Extract the (X, Y) coordinate from the center of the cell holding the provided text.  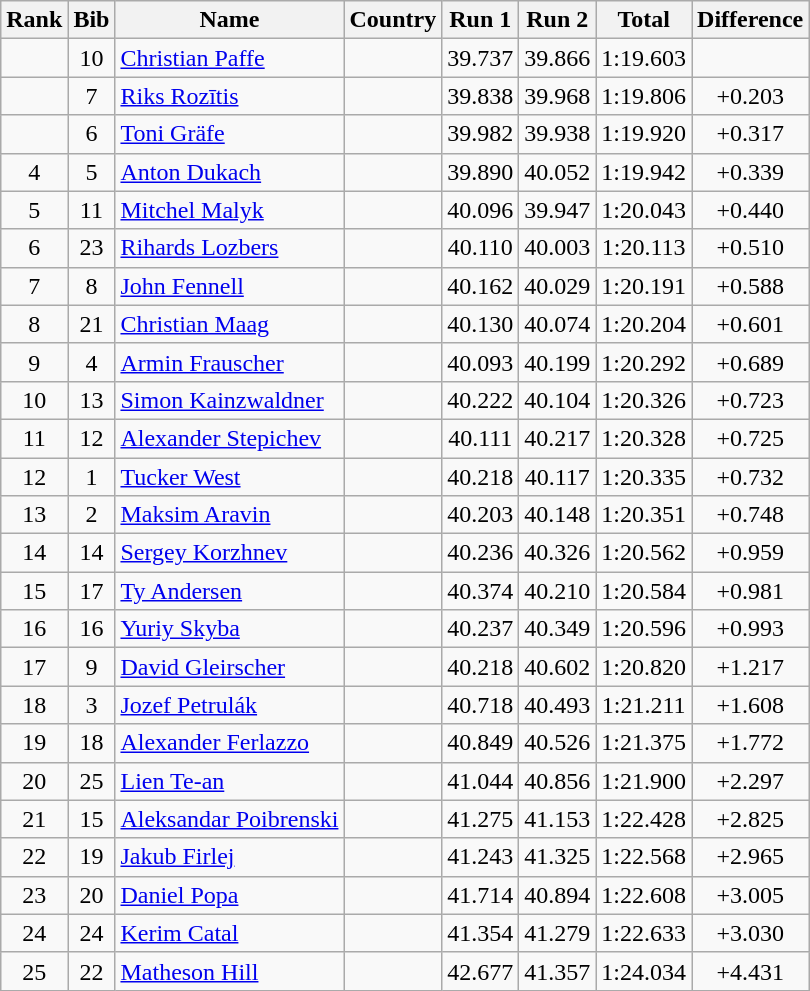
1:20.328 (644, 438)
Difference (750, 20)
1:24.034 (644, 971)
1:20.292 (644, 362)
1:22.608 (644, 895)
40.217 (558, 438)
40.104 (558, 400)
Run 2 (558, 20)
40.894 (558, 895)
41.243 (480, 857)
40.093 (480, 362)
1:20.584 (644, 591)
Country (393, 20)
40.326 (558, 553)
+0.440 (750, 210)
Alexander Stepichev (230, 438)
+0.993 (750, 629)
+1.772 (750, 743)
Total (644, 20)
1:19.603 (644, 58)
1:22.568 (644, 857)
40.203 (480, 515)
41.044 (480, 781)
+3.005 (750, 895)
Jakub Firlej (230, 857)
+0.725 (750, 438)
1:21.211 (644, 705)
40.236 (480, 553)
John Fennell (230, 286)
1:22.633 (644, 933)
Tucker West (230, 477)
39.938 (558, 134)
1:20.335 (644, 477)
Mitchel Malyk (230, 210)
39.838 (480, 96)
40.148 (558, 515)
Maksim Aravin (230, 515)
3 (92, 705)
40.493 (558, 705)
1 (92, 477)
+0.748 (750, 515)
Matheson Hill (230, 971)
Run 1 (480, 20)
40.602 (558, 667)
40.110 (480, 248)
+0.317 (750, 134)
+4.431 (750, 971)
1:20.113 (644, 248)
1:20.043 (644, 210)
Anton Dukach (230, 172)
Kerim Catal (230, 933)
Armin Frauscher (230, 362)
Name (230, 20)
40.349 (558, 629)
1:20.204 (644, 324)
Rihards Lozbers (230, 248)
1:21.900 (644, 781)
1:20.596 (644, 629)
+0.601 (750, 324)
40.526 (558, 743)
1:20.351 (644, 515)
Rank (34, 20)
1:19.806 (644, 96)
40.237 (480, 629)
40.856 (558, 781)
40.003 (558, 248)
+2.825 (750, 819)
Simon Kainzwaldner (230, 400)
+0.689 (750, 362)
41.357 (558, 971)
+0.203 (750, 96)
40.849 (480, 743)
40.111 (480, 438)
40.052 (558, 172)
40.029 (558, 286)
+1.608 (750, 705)
+1.217 (750, 667)
41.153 (558, 819)
+3.030 (750, 933)
39.968 (558, 96)
+0.723 (750, 400)
41.275 (480, 819)
41.325 (558, 857)
39.982 (480, 134)
1:19.920 (644, 134)
+0.732 (750, 477)
+0.588 (750, 286)
40.199 (558, 362)
Christian Paffe (230, 58)
Lien Te-an (230, 781)
Christian Maag (230, 324)
Jozef Petrulák (230, 705)
1:21.375 (644, 743)
1:22.428 (644, 819)
Daniel Popa (230, 895)
Alexander Ferlazzo (230, 743)
1:20.191 (644, 286)
Bib (92, 20)
Sergey Korzhnev (230, 553)
+0.959 (750, 553)
41.279 (558, 933)
1:20.820 (644, 667)
2 (92, 515)
+0.510 (750, 248)
1:20.562 (644, 553)
David Gleirscher (230, 667)
41.714 (480, 895)
Toni Gräfe (230, 134)
+0.339 (750, 172)
40.162 (480, 286)
41.354 (480, 933)
1:19.942 (644, 172)
39.737 (480, 58)
40.718 (480, 705)
40.210 (558, 591)
40.074 (558, 324)
+0.981 (750, 591)
Ty Andersen (230, 591)
+2.297 (750, 781)
Aleksandar Poibrenski (230, 819)
Riks Rozītis (230, 96)
1:20.326 (644, 400)
Yuriy Skyba (230, 629)
40.374 (480, 591)
40.117 (558, 477)
39.890 (480, 172)
+2.965 (750, 857)
40.096 (480, 210)
39.947 (558, 210)
40.222 (480, 400)
40.130 (480, 324)
42.677 (480, 971)
39.866 (558, 58)
